From the cell containing the given text, extract its center point as (x, y) coordinate. 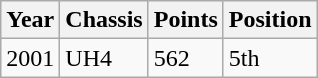
UH4 (104, 58)
5th (270, 58)
Year (30, 20)
562 (186, 58)
2001 (30, 58)
Chassis (104, 20)
Points (186, 20)
Position (270, 20)
